Search for the cell housing the specified text and yield its (x, y) center coordinate. 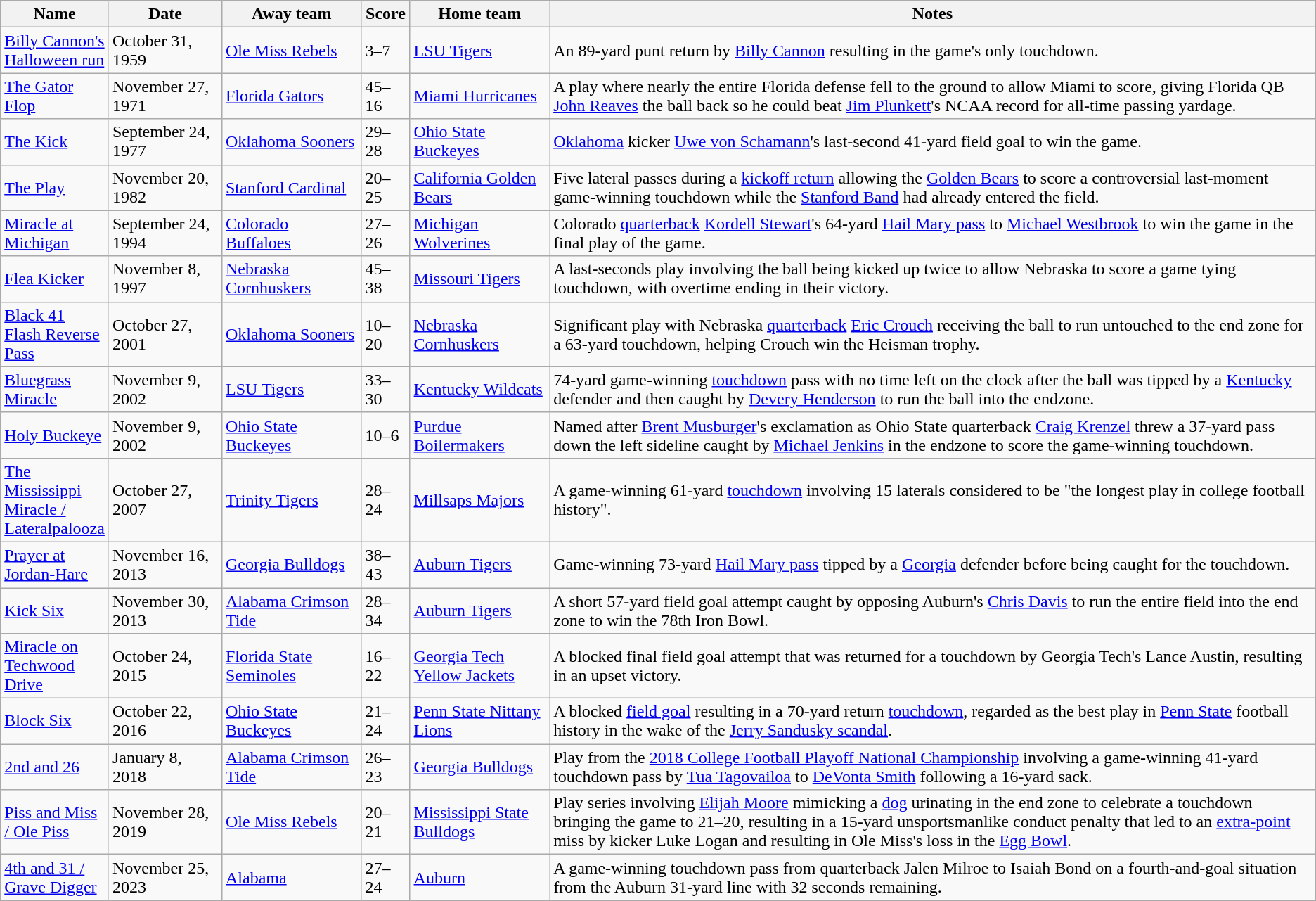
October 31, 1959 (164, 51)
33–30 (385, 390)
A game-winning 61-yard touchdown involving 15 laterals considered to be "the longest play in college football history". (933, 499)
Florida State Seminoles (291, 666)
Block Six (55, 722)
Georgia Tech Yellow Jackets (479, 666)
45–38 (385, 279)
27–26 (385, 234)
Penn State Nittany Lions (479, 722)
38–43 (385, 564)
29–28 (385, 142)
16–22 (385, 666)
The Mississippi Miracle / Lateralpalooza (55, 499)
Kick Six (55, 611)
20–25 (385, 187)
Miracle at Michigan (55, 234)
45–16 (385, 96)
Date (164, 14)
20–21 (385, 822)
January 8, 2018 (164, 767)
November 16, 2013 (164, 564)
November 20, 1982 (164, 187)
A short 57-yard field goal attempt caught by opposing Auburn's Chris Davis to run the entire field into the end zone to win the 78th Iron Bowl. (933, 611)
Mississippi State Bulldogs (479, 822)
Miami Hurricanes (479, 96)
October 27, 2001 (164, 334)
21–24 (385, 722)
Home team (479, 14)
4th and 31 / Grave Digger (55, 878)
November 30, 2013 (164, 611)
Michigan Wolverines (479, 234)
An 89-yard punt return by Billy Cannon resulting in the game's only touchdown. (933, 51)
Game-winning 73-yard Hail Mary pass tipped by a Georgia defender before being caught for the touchdown. (933, 564)
Missouri Tigers (479, 279)
2nd and 26 (55, 767)
Piss and Miss / Ole Piss (55, 822)
Florida Gators (291, 96)
Kentucky Wildcats (479, 390)
Miracle on Techwood Drive (55, 666)
Trinity Tigers (291, 499)
Holy Buckeye (55, 435)
3–7 (385, 51)
California Golden Bears (479, 187)
The Kick (55, 142)
10–6 (385, 435)
A blocked final field goal attempt that was returned for a touchdown by Georgia Tech's Lance Austin, resulting in an upset victory. (933, 666)
November 25, 2023 (164, 878)
November 27, 1971 (164, 96)
Colorado Buffaloes (291, 234)
Stanford Cardinal (291, 187)
Purdue Boilermakers (479, 435)
Prayer at Jordan-Hare (55, 564)
Name (55, 14)
Alabama (291, 878)
September 24, 1994 (164, 234)
Notes (933, 14)
Colorado quarterback Kordell Stewart's 64-yard Hail Mary pass to Michael Westbrook to win the game in the final play of the game. (933, 234)
November 28, 2019 (164, 822)
Billy Cannon's Halloween run (55, 51)
Bluegrass Miracle (55, 390)
Millsaps Majors (479, 499)
27–24 (385, 878)
October 22, 2016 (164, 722)
26–23 (385, 767)
October 24, 2015 (164, 666)
The Gator Flop (55, 96)
28–24 (385, 499)
The Play (55, 187)
10–20 (385, 334)
Score (385, 14)
Oklahoma kicker Uwe von Schamann's last-second 41-yard field goal to win the game. (933, 142)
28–34 (385, 611)
Away team (291, 14)
September 24, 1977 (164, 142)
October 27, 2007 (164, 499)
Auburn (479, 878)
November 8, 1997 (164, 279)
Flea Kicker (55, 279)
Black 41 Flash Reverse Pass (55, 334)
